Locate the cell with the specified text and output its [X, Y] center coordinate. 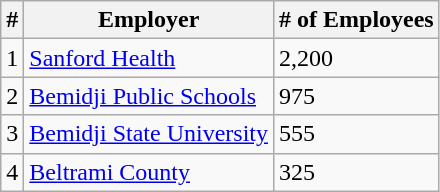
325 [357, 172]
555 [357, 134]
Bemidji State University [149, 134]
# [12, 20]
Sanford Health [149, 58]
Employer [149, 20]
Bemidji Public Schools [149, 96]
975 [357, 96]
3 [12, 134]
2,200 [357, 58]
4 [12, 172]
# of Employees [357, 20]
Beltrami County [149, 172]
1 [12, 58]
2 [12, 96]
